Search for the cell housing the specified text and yield its (X, Y) center coordinate. 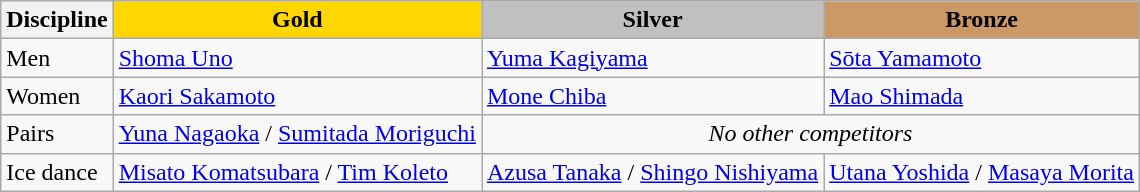
Kaori Sakamoto (297, 96)
No other competitors (811, 134)
Azusa Tanaka / Shingo Nishiyama (653, 172)
Pairs (57, 134)
Mao Shimada (982, 96)
Women (57, 96)
Gold (297, 20)
Misato Komatsubara / Tim Koleto (297, 172)
Silver (653, 20)
Ice dance (57, 172)
Sōta Yamamoto (982, 58)
Utana Yoshida / Masaya Morita (982, 172)
Bronze (982, 20)
Discipline (57, 20)
Yuma Kagiyama (653, 58)
Men (57, 58)
Shoma Uno (297, 58)
Yuna Nagaoka / Sumitada Moriguchi (297, 134)
Mone Chiba (653, 96)
